Provide the [X, Y] coordinate of the cell's center where the given text is located.  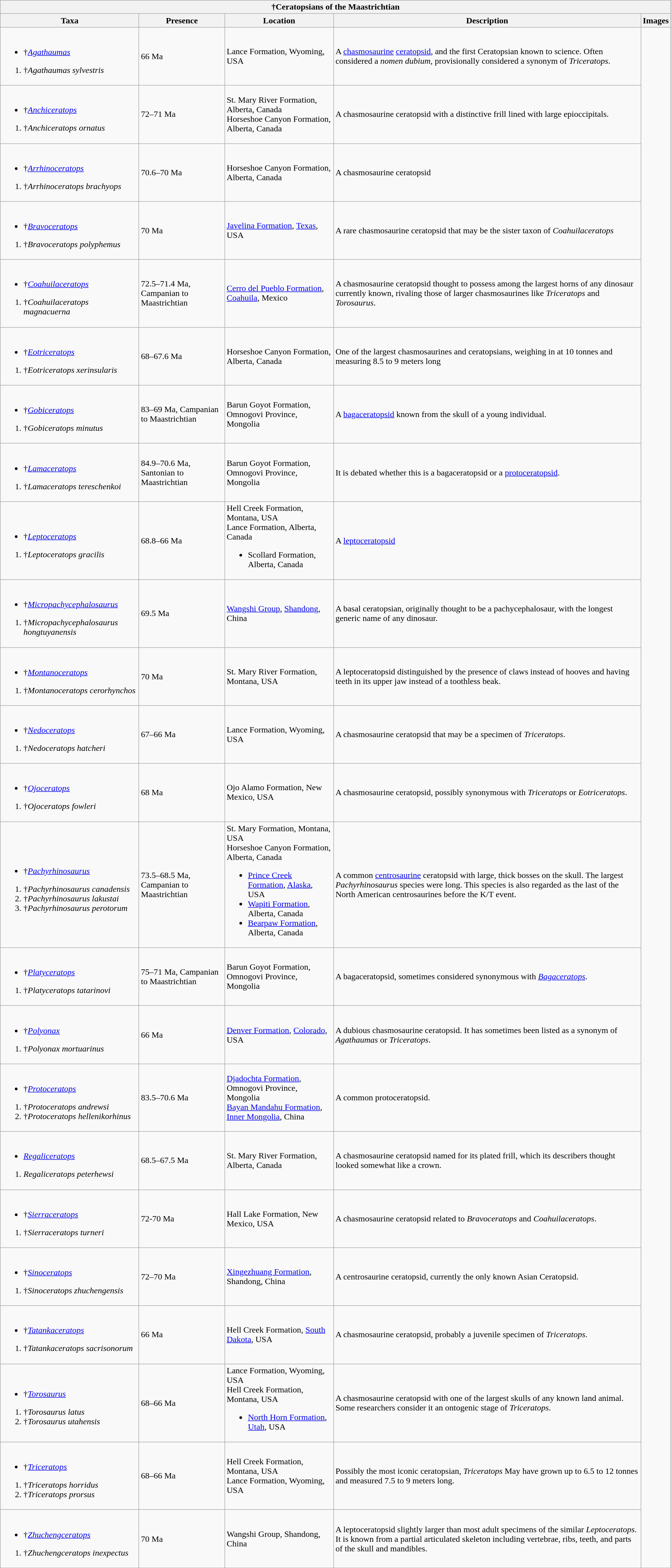
St. Mary River Formation, Alberta, Canada [279, 1161]
†Agathaumas†Agathaumas sylvestris [70, 56]
Possibly the most iconic ceratopsian, Triceratops May have grown up to 6.5 to 12 tonnes and measured 7.5 to 9 meters long. [487, 1476]
A chasmosaurine ceratopsid named for its plated frill, which its describers thought looked somewhat like a crown. [487, 1161]
†Coahuilaceratops†Coahuilaceratops magnacuerna [70, 293]
†Gobiceratops†Gobiceratops minutus [70, 414]
†Anchiceratops†Anchiceratops ornatus [70, 114]
Hell Creek Formation, South Dakota, USA [279, 1335]
RegaliceratopsRegaliceratops peterhewsi [70, 1161]
A basal ceratopsian, originally thought to be a pachycephalosaur, with the longest generic name of any dinosaur. [487, 613]
Djadochta Formation, Omnogovi Province, MongoliaBayan Mandahu Formation, Inner Mongolia, China [279, 1097]
†Bravoceratops†Bravoceratops polyphemus [70, 230]
68 Ma [182, 793]
A common protoceratopsid. [487, 1097]
68–67.6 Ma [182, 356]
69.5 Ma [182, 613]
Hell Creek Formation, Montana, USALance Formation, Alberta, CanadaScollard Formation, Alberta, Canada [279, 540]
83–69 Ma, Campanian to Maastrichtian [182, 414]
A chasmosaurine ceratopsid related to Bravoceratops and Coahuilaceratops. [487, 1219]
†Micropachycephalosaurus†Micropachycephalosaurus hongtuyanensis [70, 613]
Xingezhuang Formation, Shandong, China [279, 1277]
A chasmosaurine ceratopsid [487, 172]
72.5–71.4 Ma, Campanian to Maastrichtian [182, 293]
A bagaceratopsid, sometimes considered synonymous with Bagaceratops. [487, 977]
68.5–67.5 Ma [182, 1161]
75–71 Ma, Campanian to Maastrichtian [182, 977]
Taxa [70, 21]
A leptoceratopsid [487, 540]
A dubious chasmosaurine ceratopsid. It has sometimes been listed as a synonym of Agathaumas or Triceratops. [487, 1035]
†Pachyrhinosaurus†Pachyrhinosaurus canadensis†Pachyrhinosaurus lakustai†Pachyrhinosaurus perotorum [70, 885]
Javelina Formation, Texas, USA [279, 230]
72–71 Ma [182, 114]
A rare chasmosaurine ceratopsid that may be the sister taxon of Coahuilaceratops [487, 230]
†Leptoceratops†Leptoceratops gracilis [70, 540]
72-70 Ma [182, 1219]
A chasmosaurine ceratopsid with one of the largest skulls of any known land animal. Some researchers consider it an ontogenic stage of Triceratops. [487, 1403]
St. Mary River Formation, Montana, USA [279, 676]
†Platyceratops†Platyceratops tatarinovi [70, 977]
†Protoceratops†Protoceratops andrewsi†Protoceratops hellenikorhinus [70, 1097]
†Polyonax†Polyonax mortuarinus [70, 1035]
†Montanoceratops†Montanoceratops cerorhynchos [70, 676]
†Ceratopsians of the Maastrichtian [335, 7]
68.8–66 Ma [182, 540]
A chasmosaurine ceratopsid, possibly synonymous with Triceratops or Eotriceratops. [487, 793]
Presence [182, 21]
†Torosaurus†Torosaurus latus†Torosaurus utahensis [70, 1403]
Lance Formation, Wyoming, USAHell Creek Formation, Montana, USANorth Horn Formation, Utah, USA [279, 1403]
†Eotriceratops†Eotriceratops xerinsularis [70, 356]
84.9–70.6 Ma, Santonian to Maastrichtian [182, 472]
Hell Creek Formation, Montana, USALance Formation, Wyoming, USA [279, 1476]
Denver Formation, Colorado, USA [279, 1035]
72–70 Ma [182, 1277]
Cerro del Pueblo Formation, Coahuila, Mexico [279, 293]
Location [279, 21]
†Nedoceratops†Nedoceratops hatcheri [70, 735]
67–66 Ma [182, 735]
A chasmosaurine ceratopsid with a distinctive frill lined with large epioccipitals. [487, 114]
†Sinoceratops†Sinoceratops zhuchengensis [70, 1277]
73.5–68.5 Ma, Campanian to Maastrichtian [182, 885]
Description [487, 21]
†Tatankaceratops†Tatankaceratops sacrisonorum [70, 1335]
†Arrhinoceratops†Arrhinoceratops brachyops [70, 172]
It is debated whether this is a bagaceratopsid or a protoceratopsid. [487, 472]
†Zhuchengceratops†Zhuchengceratops inexpectus [70, 1539]
A chasmosaurine ceratopsid, probably a juvenile specimen of Triceratops. [487, 1335]
A leptoceratopsid distinguished by the presence of claws instead of hooves and having teeth in its upper jaw instead of a toothless beak. [487, 676]
Hall Lake Formation, New Mexico, USA [279, 1219]
†Lamaceratops†Lamaceratops tereschenkoi [70, 472]
One of the largest chasmosaurines and ceratopsians, weighing in at 10 tonnes and measuring 8.5 to 9 meters long [487, 356]
St. Mary River Formation, Alberta, CanadaHorseshoe Canyon Formation, Alberta, Canada [279, 114]
83.5–70.6 Ma [182, 1097]
A chasmosaurine ceratopsid that may be a specimen of Triceratops. [487, 735]
70.6–70 Ma [182, 172]
Images [656, 21]
A bagaceratopsid known from the skull of a young individual. [487, 414]
A centrosaurine ceratopsid, currently the only known Asian Ceratopsid. [487, 1277]
†Triceratops†Triceratops horridus†Triceratops prorsus [70, 1476]
†Sierraceratops†Sierraceratops turneri [70, 1219]
†Ojoceratops†Ojoceratops fowleri [70, 793]
Ojo Alamo Formation, New Mexico, USA [279, 793]
